Pinpoint the cell where the given text exists, returning its [x, y] midpoint coordinate. 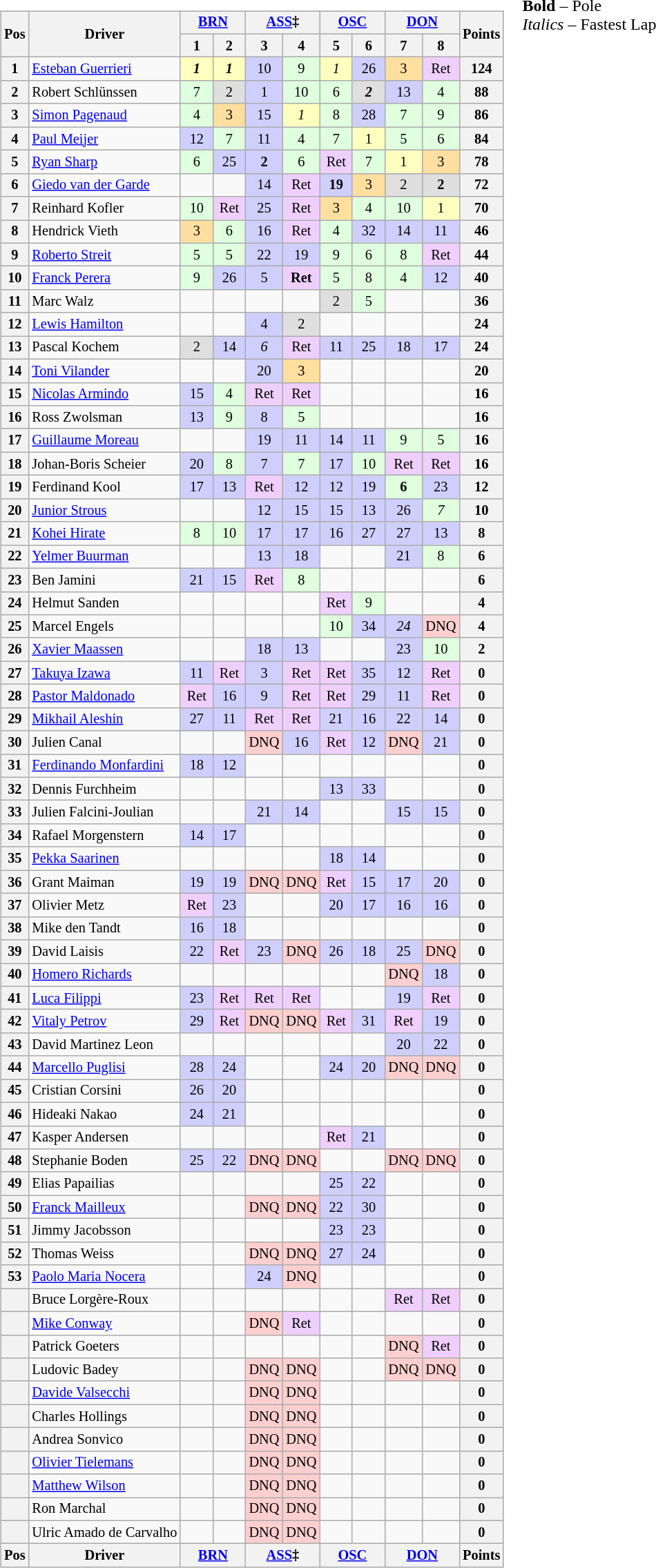
Yelmer Buurman [104, 557]
53 [15, 1277]
Mikhail Aleshin [104, 719]
Reinhard Kofler [104, 208]
Ferdinando Monfardini [104, 766]
Grant Maiman [104, 882]
Ludovic Badey [104, 1370]
42 [15, 1021]
84 [481, 139]
47 [15, 1137]
37 [15, 905]
39 [15, 952]
Ron Marchal [104, 1509]
Cristian Corsini [104, 1091]
Pekka Saarinen [104, 859]
Esteban Guerrieri [104, 69]
88 [481, 92]
52 [15, 1253]
Kohei Hirate [104, 533]
Franck Mailleux [104, 1207]
Mike Conway [104, 1323]
Marcel Engels [104, 627]
50 [15, 1207]
Hendrick Vieth [104, 232]
Simon Pagenaud [104, 115]
38 [15, 928]
124 [481, 69]
Paolo Maria Nocera [104, 1277]
Rafael Morgenstern [104, 836]
Andrea Sonvico [104, 1440]
Johan-Boris Scheier [104, 464]
Vitaly Petrov [104, 1021]
Mike den Tandt [104, 928]
70 [481, 208]
Robert Schlünssen [104, 92]
Toni Vilander [104, 371]
David Laisis [104, 952]
51 [15, 1231]
41 [15, 998]
86 [481, 115]
Homero Richards [104, 975]
Guillaume Moreau [104, 440]
Jimmy Jacobsson [104, 1231]
Helmut Sanden [104, 603]
Hideaki Nakao [104, 1114]
David Martinez Leon [104, 1045]
48 [15, 1161]
Ferdinand Kool [104, 487]
45 [15, 1091]
Ulric Amado de Carvalho [104, 1532]
Junior Strous [104, 510]
Bruce Lorgère-Roux [104, 1300]
Giedo van der Garde [104, 185]
Pastor Maldonado [104, 696]
Roberto Streit [104, 255]
Xavier Maassen [104, 649]
Marc Walz [104, 302]
Stephanie Boden [104, 1161]
Lewis Hamilton [104, 324]
Thomas Weiss [104, 1253]
Ryan Sharp [104, 162]
Davide Valsecchi [104, 1393]
Dennis Furchheim [104, 789]
Pascal Kochem [104, 348]
Olivier Metz [104, 905]
Julien Canal [104, 743]
78 [481, 162]
Matthew Wilson [104, 1486]
Marcello Puglisi [104, 1068]
43 [15, 1045]
49 [15, 1184]
Luca Filippi [104, 998]
Ben Jamini [104, 580]
Ross Zwolsman [104, 418]
Nicolas Armindo [104, 394]
Franck Perera [104, 278]
Takuya Izawa [104, 673]
Charles Hollings [104, 1416]
Olivier Tielemans [104, 1462]
Julien Falcini-Joulian [104, 812]
Paul Meijer [104, 139]
72 [481, 185]
Elias Papailias [104, 1184]
Kasper Andersen [104, 1137]
Patrick Goeters [104, 1346]
